Determine the (x, y) coordinate at the center of the cell enclosing the given text.  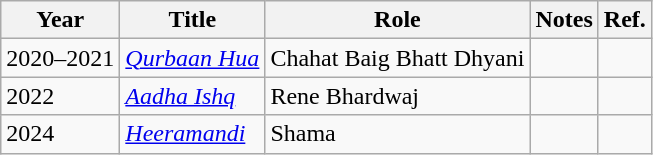
Qurbaan Hua (192, 58)
Shama (398, 134)
Year (60, 20)
Title (192, 20)
2020–2021 (60, 58)
Role (398, 20)
Heeramandi (192, 134)
Ref. (624, 20)
Chahat Baig Bhatt Dhyani (398, 58)
Rene Bhardwaj (398, 96)
2024 (60, 134)
Notes (564, 20)
Aadha Ishq (192, 96)
2022 (60, 96)
